Output the [x, y] coordinate of the center of the cell containing the given text.  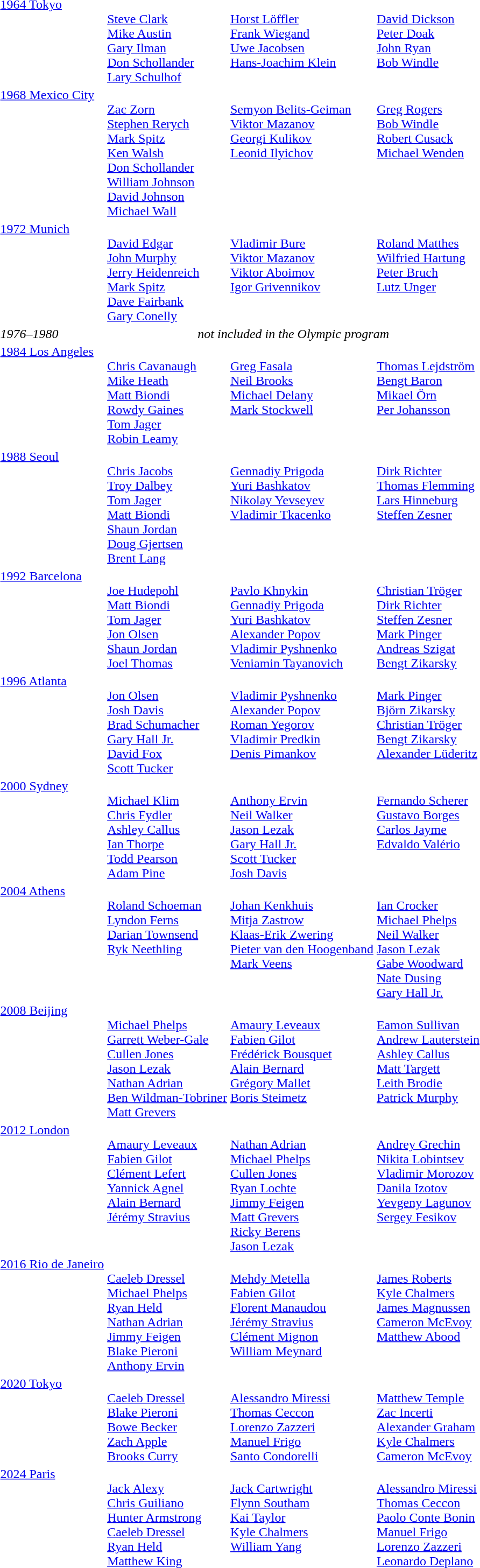
Ian CrockerMichael PhelpsNeil WalkerJason LezakGabe WoodwardNate DusingGary Hall Jr. [428, 942]
Amaury LeveauxFabien GilotFrédérick BousquetAlain BernardGrégory MalletBoris Steimetz [301, 1061]
Chris JacobsTroy DalbeyTom JagerMatt BiondiShaun JordanDoug GjertsenBrent Lang [167, 507]
Michael PhelpsGarrett Weber-GaleCullen JonesJason LezakNathan AdrianBen Wildman-TobrinerMatt Grevers [167, 1061]
Caeleb DresselMichael PhelpsRyan HeldNathan AdrianJimmy FeigenBlake PieroniAnthony Ervin [167, 1314]
Semyon Belits-GeimanViktor MazanovGeorgi KulikovLeonid Ilyichov [301, 153]
David EdgarJohn MurphyJerry HeidenreichMark SpitzDave FairbankGary Conelly [167, 272]
Roland MatthesWilfried HartungPeter BruchLutz Unger [428, 272]
Eamon SullivanAndrew LautersteinAshley CallusMatt TargettLeith BrodiePatrick Murphy [428, 1061]
Dirk RichterThomas FlemmingLars HinneburgSteffen Zesner [428, 507]
Nathan AdrianMichael PhelpsCullen JonesRyan LochteJimmy FeigenMatt GreversRicky BerensJason Lezak [301, 1188]
Joe HudepohlMatt BiondiTom JagerJon OlsenShaun JordanJoel Thomas [167, 620]
Anthony ErvinNeil WalkerJason LezakGary Hall Jr.Scott TuckerJosh Davis [301, 829]
Mark PingerBjörn ZikarskyChristian TrögerBengt ZikarskyAlexander Lüderitz [428, 725]
Matthew TempleZac IncertiAlexander GrahamKyle ChalmersCameron McEvoy [428, 1420]
Roland SchoemanLyndon FernsDarian TownsendRyk Neethling [167, 942]
Alessandro MiressiThomas CecconLorenzo ZazzeriManuel FrigoSanto Condorelli [301, 1420]
Christian TrögerDirk RichterSteffen ZesnerMark PingerAndreas SzigatBengt Zikarsky [428, 620]
Caeleb DresselBlake PieroniBowe BeckerZach AppleBrooks Curry [167, 1420]
Vladimir BureViktor MazanovViktor AboimovIgor Grivennikov [301, 272]
Greg FasalaNeil BrooksMichael DelanyMark Stockwell [301, 395]
Andrey GrechinNikita LobintsevVladimir MorozovDanila IzotovYevgeny LagunovSergey Fesikov [428, 1188]
Chris CavanaughMike HeathMatt BiondiRowdy GainesTom JagerRobin Leamy [167, 395]
Pavlo KhnykinGennadiy PrigodaYuri BashkatovAlexander PopovVladimir PyshnenkoVeniamin Tayanovich [301, 620]
Jon OlsenJosh DavisBrad SchumacherGary Hall Jr.David FoxScott Tucker [167, 725]
Amaury LeveauxFabien GilotClément LefertYannick AgnelAlain BernardJérémy Stravius [167, 1188]
Thomas LejdströmBengt BaronMikael ÖrnPer Johansson [428, 395]
Johan KenkhuisMitja ZastrowKlaas-Erik ZweringPieter van den HoogenbandMark Veens [301, 942]
James RobertsKyle ChalmersJames MagnussenCameron McEvoyMatthew Abood [428, 1314]
Fernando SchererGustavo BorgesCarlos JaymeEdvaldo Valério [428, 829]
Greg RogersBob WindleRobert CusackMichael Wenden [428, 153]
Zac ZornStephen RerychMark SpitzKen WalshDon SchollanderWilliam JohnsonDavid JohnsonMichael Wall [167, 153]
Vladimir PyshnenkoAlexander PopovRoman YegorovVladimir PredkinDenis Pimankov [301, 725]
Michael KlimChris FydlerAshley CallusIan ThorpeTodd PearsonAdam Pine [167, 829]
Mehdy MetellaFabien GilotFlorent ManaudouJérémy StraviusClément MignonWilliam Meynard [301, 1314]
Gennadiy PrigodaYuri BashkatovNikolay YevseyevVladimir Tkacenko [301, 507]
